Detect which cell encompasses the target text, then output its [X, Y] center coordinate. 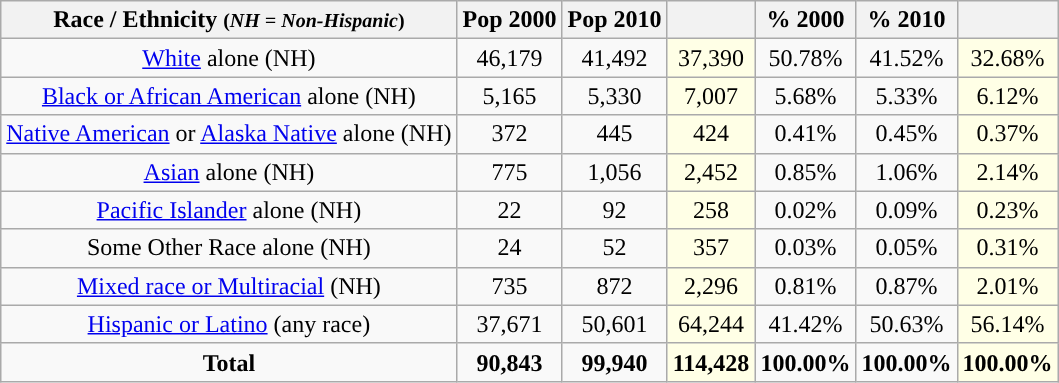
% 2000 [806, 20]
5,330 [614, 96]
0.03% [806, 248]
99,940 [614, 362]
0.41% [806, 134]
% 2010 [906, 20]
Race / Ethnicity (NH = Non-Hispanic) [229, 20]
424 [711, 134]
24 [510, 248]
90,843 [510, 362]
Pacific Islander alone (NH) [229, 210]
775 [510, 172]
Pop 2000 [510, 20]
735 [510, 286]
50.63% [906, 324]
5,165 [510, 96]
Pop 2010 [614, 20]
1,056 [614, 172]
50,601 [614, 324]
41.42% [806, 324]
Mixed race or Multiracial (NH) [229, 286]
41,492 [614, 58]
52 [614, 248]
2,452 [711, 172]
Total [229, 362]
0.05% [906, 248]
0.85% [806, 172]
41.52% [906, 58]
5.68% [806, 96]
32.68% [1008, 58]
White alone (NH) [229, 58]
357 [711, 248]
872 [614, 286]
5.33% [906, 96]
6.12% [1008, 96]
7,007 [711, 96]
0.81% [806, 286]
37,671 [510, 324]
2.14% [1008, 172]
0.37% [1008, 134]
0.31% [1008, 248]
1.06% [906, 172]
2.01% [1008, 286]
0.23% [1008, 210]
37,390 [711, 58]
Some Other Race alone (NH) [229, 248]
0.87% [906, 286]
258 [711, 210]
92 [614, 210]
56.14% [1008, 324]
372 [510, 134]
0.45% [906, 134]
445 [614, 134]
0.09% [906, 210]
50.78% [806, 58]
64,244 [711, 324]
Black or African American alone (NH) [229, 96]
Native American or Alaska Native alone (NH) [229, 134]
22 [510, 210]
114,428 [711, 362]
Asian alone (NH) [229, 172]
0.02% [806, 210]
Hispanic or Latino (any race) [229, 324]
46,179 [510, 58]
2,296 [711, 286]
